Find where the given text appears and provide that cell's center as (x, y) coordinate. 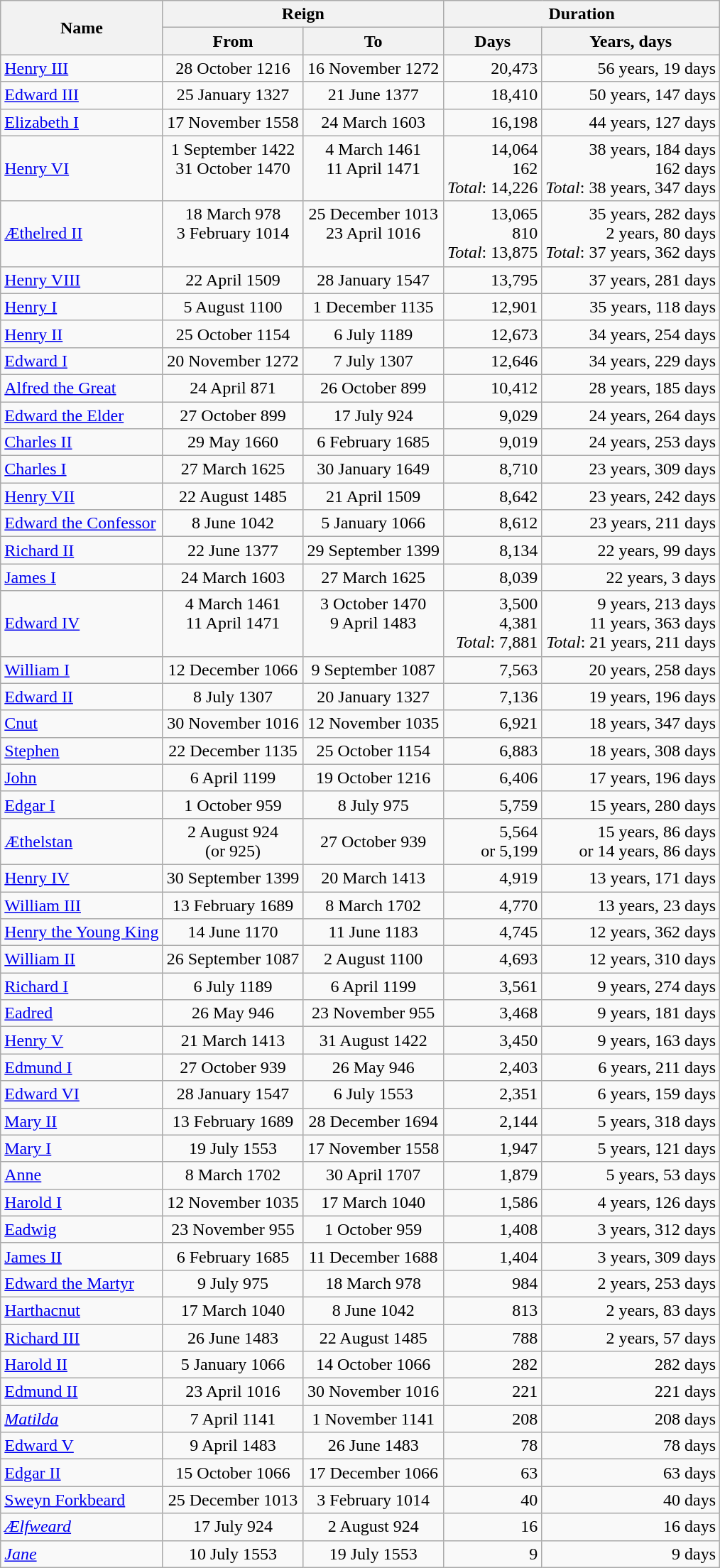
20 March 1413 (373, 878)
8,039 (493, 577)
16 (493, 1527)
6 years, 159 days (631, 1094)
Edgar II (82, 1473)
221 (493, 1392)
Harold II (82, 1365)
19 years, 196 days (631, 697)
8,612 (493, 523)
Edward I (82, 361)
Edward the Confessor (82, 523)
5,564 or 5,199 (493, 841)
Mary I (82, 1148)
20,473 (493, 68)
6,406 (493, 778)
24 April 871 (233, 388)
40 days (631, 1500)
78 (493, 1446)
12 years, 310 days (631, 959)
William III (82, 905)
15 years, 280 days (631, 805)
28 December 1694 (373, 1121)
18 March 9783 February 1014 (233, 234)
6,883 (493, 751)
14 October 1066 (373, 1365)
35 years, 118 days (631, 307)
1,586 (493, 1202)
63 days (631, 1473)
11 June 1183 (373, 932)
Edward V (82, 1446)
Henry VII (82, 496)
Elizabeth I (82, 122)
1,947 (493, 1148)
Sweyn Forkbeard (82, 1500)
5 years, 53 days (631, 1175)
13 years, 23 days (631, 905)
To (373, 41)
21 June 1377 (373, 95)
William II (82, 959)
221 days (631, 1392)
John (82, 778)
Charles II (82, 442)
8,642 (493, 496)
26 September 1087 (233, 959)
15 years, 86 daysor 14 years, 86 days (631, 841)
6 July 1553 (373, 1094)
9,019 (493, 442)
3 years, 312 days (631, 1229)
Name (82, 28)
Æthelstan (82, 841)
21 April 1509 (373, 496)
Jane (82, 1554)
25 December 1013 (233, 1500)
2 August 924(or 925) (233, 841)
6,921 (493, 724)
30 January 1649 (373, 469)
23 April 1016 (233, 1392)
30 September 1399 (233, 878)
3,450 (493, 1040)
208 days (631, 1419)
4,770 (493, 905)
Edward III (82, 95)
7,563 (493, 670)
13,065810Total: 13,875 (493, 234)
18 years, 347 days (631, 724)
5,759 (493, 805)
2,351 (493, 1094)
30 April 1707 (373, 1175)
4 years, 126 days (631, 1202)
1 November 1141 (373, 1419)
Henry VIII (82, 280)
17 years, 196 days (631, 778)
813 (493, 1310)
29 September 1399 (373, 550)
7 April 1141 (233, 1419)
2 August 924 (373, 1527)
25 December 101323 April 1016 (373, 234)
788 (493, 1337)
18,410 (493, 95)
17 December 1066 (373, 1473)
Years, days (631, 41)
12,673 (493, 334)
22 December 1135 (233, 751)
Richard I (82, 986)
13 years, 171 days (631, 878)
24 years, 264 days (631, 415)
8 July 1307 (233, 697)
28 October 1216 (233, 68)
Richard II (82, 550)
From (233, 41)
18 March 978 (373, 1283)
Eadwig (82, 1229)
9 years, 213 days11 years, 363 daysTotal: 21 years, 211 days (631, 624)
9 years, 274 days (631, 986)
Reign (302, 14)
8 July 975 (373, 805)
Mary II (82, 1121)
21 March 1413 (233, 1040)
Charles I (82, 469)
11 December 1688 (373, 1256)
12 years, 362 days (631, 932)
20 November 1272 (233, 361)
1,404 (493, 1256)
34 years, 229 days (631, 361)
Edward the Elder (82, 415)
1,408 (493, 1229)
Æthelred II (82, 234)
28 years, 185 days (631, 388)
13,795 (493, 280)
16 days (631, 1527)
24 years, 253 days (631, 442)
3,5004,381Total: 7,881 (493, 624)
282 days (631, 1365)
9 years, 181 days (631, 1013)
Edward IV (82, 624)
Richard III (82, 1337)
William I (82, 670)
50 years, 147 days (631, 95)
2 years, 83 days (631, 1310)
16 November 1272 (373, 68)
12,901 (493, 307)
Cnut (82, 724)
3,468 (493, 1013)
8,710 (493, 469)
31 August 1422 (373, 1040)
1 December 1135 (373, 307)
5 years, 121 days (631, 1148)
9 July 975 (233, 1283)
9 years, 163 days (631, 1040)
56 years, 19 days (631, 68)
18 years, 308 days (631, 751)
22 years, 3 days (631, 577)
6 years, 211 days (631, 1067)
7,136 (493, 697)
63 (493, 1473)
Henry VI (82, 168)
Edgar I (82, 805)
Henry the Young King (82, 932)
9 (493, 1554)
4,693 (493, 959)
5 years, 318 days (631, 1121)
40 (493, 1500)
Anne (82, 1175)
Henry IV (82, 878)
984 (493, 1283)
78 days (631, 1446)
Ælfweard (82, 1527)
26 October 899 (373, 388)
7 July 1307 (373, 361)
20 January 1327 (373, 697)
9 September 1087 (373, 670)
9 days (631, 1554)
19 October 1216 (373, 778)
23 years, 211 days (631, 523)
27 October 899 (233, 415)
4,919 (493, 878)
2,144 (493, 1121)
Alfred the Great (82, 388)
37 years, 281 days (631, 280)
2,403 (493, 1067)
Edward II (82, 697)
22 April 1509 (233, 280)
James I (82, 577)
10 July 1553 (233, 1554)
23 years, 309 days (631, 469)
Harold I (82, 1202)
14 June 1170 (233, 932)
2 years, 253 days (631, 1283)
16,198 (493, 122)
1,879 (493, 1175)
Days (493, 41)
22 June 1377 (233, 550)
4,745 (493, 932)
12 December 1066 (233, 670)
Henry II (82, 334)
15 October 1066 (233, 1473)
20 years, 258 days (631, 670)
Stephen (82, 751)
12,646 (493, 361)
22 years, 99 days (631, 550)
Henry V (82, 1040)
3,561 (493, 986)
Henry III (82, 68)
8,134 (493, 550)
James II (82, 1256)
35 years, 282 days2 years, 80 daysTotal: 37 years, 362 days (631, 234)
44 years, 127 days (631, 122)
Edmund II (82, 1392)
Edward VI (82, 1094)
Edmund I (82, 1067)
3 February 1014 (373, 1500)
25 January 1327 (233, 95)
Edward the Martyr (82, 1283)
2 August 1100 (373, 959)
Matilda (82, 1419)
34 years, 254 days (631, 334)
Harthacnut (82, 1310)
3 years, 309 days (631, 1256)
9,029 (493, 415)
29 May 1660 (233, 442)
Duration (582, 14)
10,412 (493, 388)
14,064162Total: 14,226 (493, 168)
Eadred (82, 1013)
5 August 1100 (233, 307)
3 October 14709 April 1483 (373, 624)
208 (493, 1419)
1 September 142231 October 1470 (233, 168)
282 (493, 1365)
2 years, 57 days (631, 1337)
38 years, 184 days162 daysTotal: 38 years, 347 days (631, 168)
23 years, 242 days (631, 496)
Henry I (82, 307)
9 April 1483 (233, 1446)
